Provide the (X, Y) coordinate of the cell's center where the given text is located.  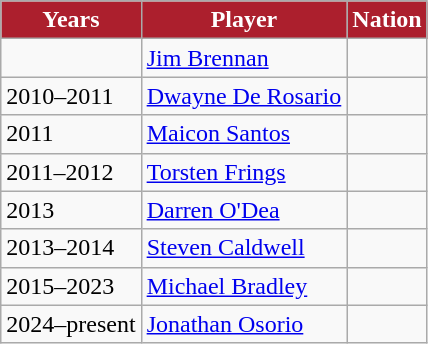
2024–present (71, 324)
Jim Brennan (244, 58)
Player (244, 20)
2011 (71, 134)
Torsten Frings (244, 172)
2010–2011 (71, 96)
Nation (387, 20)
Years (71, 20)
Darren O'Dea (244, 210)
Jonathan Osorio (244, 324)
2013 (71, 210)
Steven Caldwell (244, 248)
Michael Bradley (244, 286)
2011–2012 (71, 172)
2015–2023 (71, 286)
2013–2014 (71, 248)
Dwayne De Rosario (244, 96)
Maicon Santos (244, 134)
